Detect which cell encompasses the target text, then output its [x, y] center coordinate. 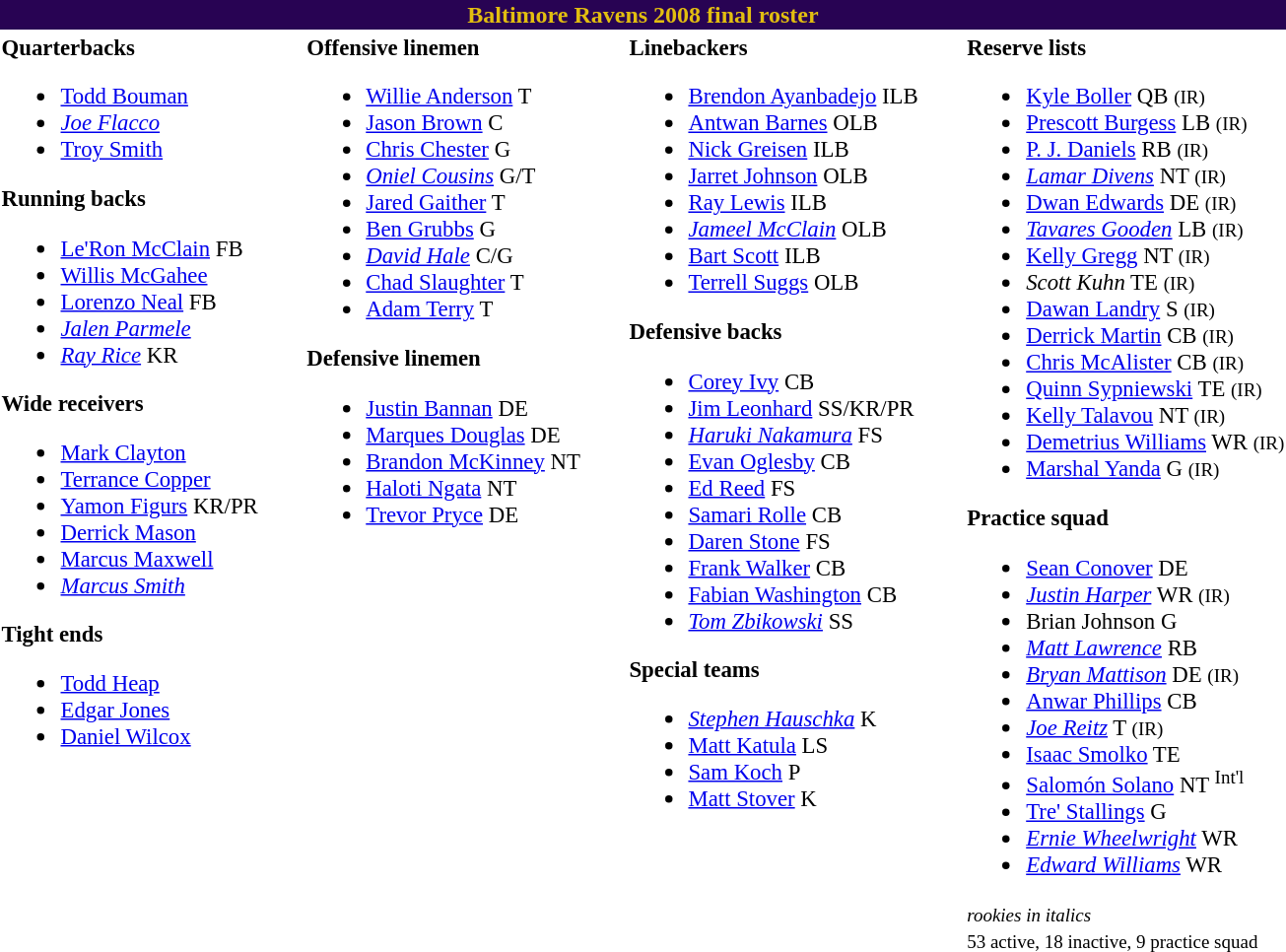
Baltimore Ravens 2008 final roster [643, 15]
